Detect which cell encompasses the target text, then output its (X, Y) center coordinate. 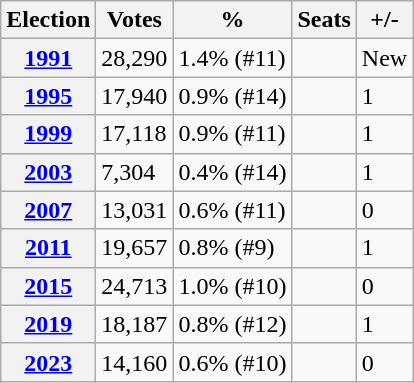
0.8% (#12) (232, 324)
2007 (48, 210)
0.9% (#14) (232, 96)
0.8% (#9) (232, 248)
24,713 (134, 286)
New (384, 58)
2015 (48, 286)
28,290 (134, 58)
17,118 (134, 134)
0.9% (#11) (232, 134)
13,031 (134, 210)
1.4% (#11) (232, 58)
2011 (48, 248)
Seats (324, 20)
1995 (48, 96)
2019 (48, 324)
17,940 (134, 96)
% (232, 20)
2023 (48, 362)
1999 (48, 134)
18,187 (134, 324)
14,160 (134, 362)
0.6% (#10) (232, 362)
1991 (48, 58)
Election (48, 20)
0.6% (#11) (232, 210)
7,304 (134, 172)
19,657 (134, 248)
+/- (384, 20)
Votes (134, 20)
2003 (48, 172)
0.4% (#14) (232, 172)
1.0% (#10) (232, 286)
